For the text-containing cell, return its midpoint in [X, Y] coordinate format. 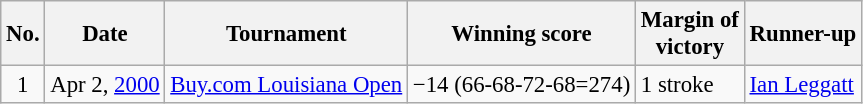
Winning score [522, 34]
Tournament [286, 34]
Apr 2, 2000 [105, 85]
−14 (66-68-72-68=274) [522, 85]
Margin ofvictory [690, 34]
1 stroke [690, 85]
1 [23, 85]
Date [105, 34]
Buy.com Louisiana Open [286, 85]
No. [23, 34]
Ian Leggatt [802, 85]
Runner-up [802, 34]
